For the text-containing cell, return its midpoint in [X, Y] coordinate format. 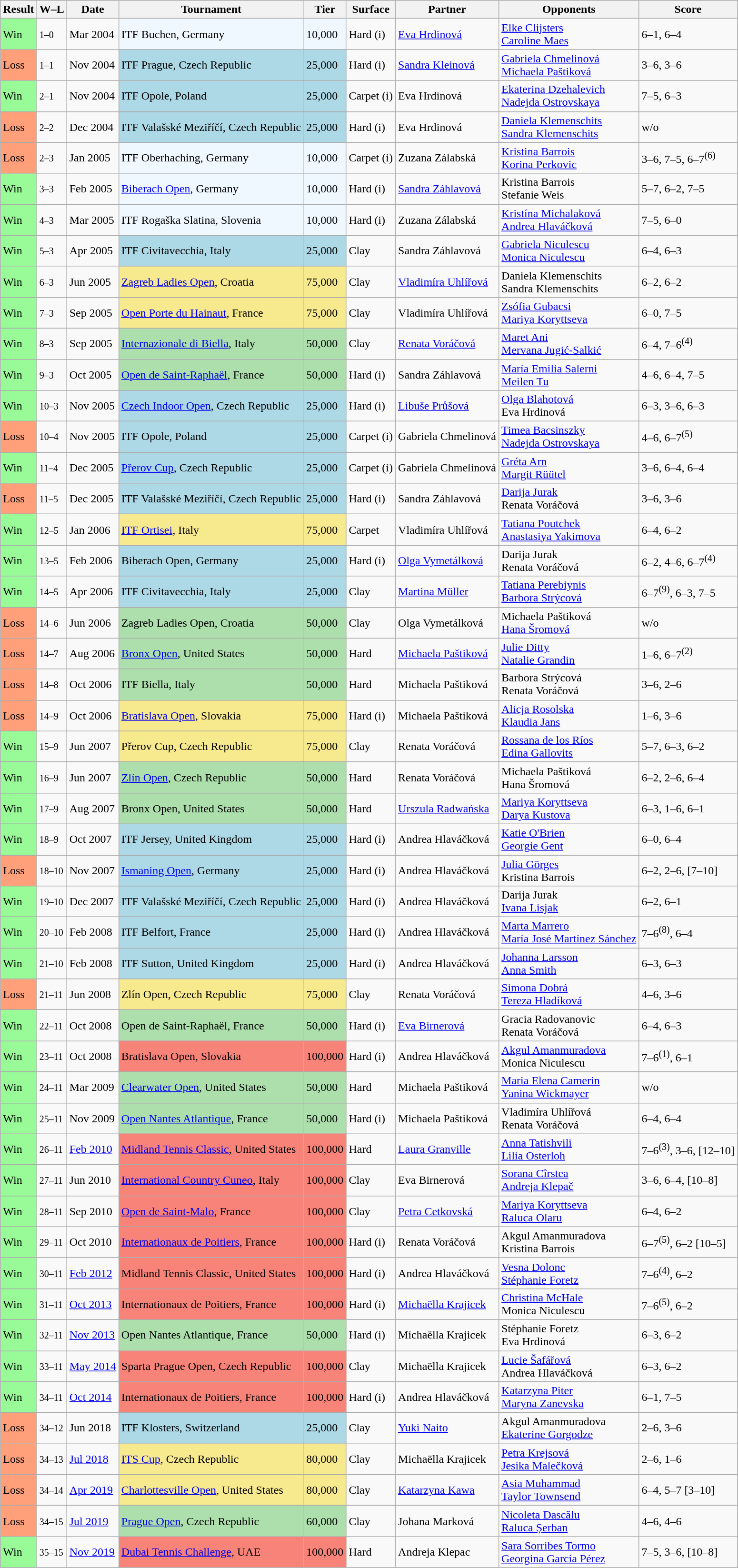
Barbora Strýcová Renata Voráčová [569, 685]
22–11 [51, 1026]
26–11 [51, 1149]
1–6, 6–7(2) [688, 653]
Akgul Amanmuradova Ekaterine Gorgodze [569, 1428]
28–11 [51, 1211]
7–6(8), 6–4 [688, 932]
1–6, 3–6 [688, 715]
34–13 [51, 1459]
Oct 2005 [92, 374]
Timea Bacsinszky Nadejda Ostrovskaya [569, 437]
Dubai Tennis Challenge, UAE [211, 1552]
Jul 2018 [92, 1459]
6–3, 6–3 [688, 964]
Mariya Koryttseva Raluca Olaru [569, 1211]
Result [19, 10]
Oct 2010 [92, 1242]
2–6, 3–6 [688, 1428]
34–15 [51, 1521]
11–5 [51, 499]
7–6(3), 3–6, [12–10] [688, 1149]
Olga Blahotová Eva Hrdinová [569, 406]
6–7(9), 6–3, 7–5 [688, 591]
7–6(1), 6–1 [688, 1056]
6–1, 7–5 [688, 1397]
14–7 [51, 653]
Marta Marrero María José Martínez Sánchez [569, 932]
6–2, 4–6, 6–7(4) [688, 561]
Darija Jurak Ivana Lisjak [569, 902]
ITF Jersey, United Kingdom [211, 839]
3–6, 6–4, [10–8] [688, 1180]
7–3 [51, 312]
27–11 [51, 1180]
Aug 2007 [92, 809]
24–11 [51, 1088]
6–2, 2–6, [7–10] [688, 870]
Kristina Barrois Stefanie Weis [569, 189]
4–6, 4–6 [688, 1521]
9–3 [51, 374]
Kristína Michalaková Andrea Hlaváčková [569, 220]
12–5 [51, 529]
Julia Görges Kristina Barrois [569, 870]
Andreja Klepac [448, 1552]
11–4 [51, 468]
W–L [51, 10]
Score [688, 10]
6–2, 6–2 [688, 282]
Lucie Šafářová Andrea Hlaváčková [569, 1366]
16–9 [51, 777]
Nicoleta Dascălu Raluca Șerban [569, 1521]
4–6, 3–6 [688, 994]
Oct 2013 [92, 1304]
Ismaning Open, Germany [211, 870]
Tatiana Poutchek Anastasiya Yakimova [569, 529]
Gabriela Chmelinová Michaela Paštiková [569, 65]
2–2 [51, 127]
Libuše Průšová [448, 406]
17–9 [51, 809]
14–8 [51, 685]
6–4, 6–4 [688, 1118]
Feb 2006 [92, 561]
Alicja Rosolska Klaudia Jans [569, 715]
Charlottesville Open, United States [211, 1490]
Urszula Radwańska [448, 809]
Yuki Naito [448, 1428]
6–2, 6–1 [688, 902]
Tournament [211, 10]
Maret Ani Mervana Jugić-Salkić [569, 344]
6–3, 1–6, 6–1 [688, 809]
Nov 2019 [92, 1552]
Katarzyna Piter Maryna Zanevska [569, 1397]
2–3 [51, 158]
Nov 2013 [92, 1335]
Julie Ditty Natalie Grandin [569, 653]
10–3 [51, 406]
21–10 [51, 964]
25–11 [51, 1118]
Surface [371, 10]
1–1 [51, 65]
Anna Tatishvili Lilia Osterloh [569, 1149]
7–5, 6–3 [688, 96]
Nov 2009 [92, 1118]
14–9 [51, 715]
15–9 [51, 747]
Petra Krejsová Jesika Malečková [569, 1459]
6–7(5), 6–2 [10–5] [688, 1242]
Apr 2005 [92, 250]
Vladimíra Uhlířová Renata Voráčová [569, 1118]
Mariya Koryttseva Darya Kustova [569, 809]
Martina Müller [448, 591]
Open de Saint-Malo, France [211, 1211]
Oct 2007 [92, 839]
Sandra Kleinová [448, 65]
Carpet [371, 529]
Opponents [569, 10]
Akgul Amanmuradova Kristina Barrois [569, 1242]
6–4, 7–6(4) [688, 344]
Internazionale di Biella, Italy [211, 344]
1–0 [51, 34]
Tier [325, 10]
7–5, 3–6, [10–8] [688, 1552]
Mar 2009 [92, 1088]
Jul 2019 [92, 1521]
Maria Elena Camerin Yanina Wickmayer [569, 1088]
Mar 2005 [92, 220]
Dec 2004 [92, 127]
6–0, 7–5 [688, 312]
Zsófia Gubacsi Mariya Koryttseva [569, 312]
23–11 [51, 1056]
5–7, 6–2, 7–5 [688, 189]
20–10 [51, 932]
18–9 [51, 839]
Sep 2010 [92, 1211]
Jan 2005 [92, 158]
Jun 2005 [92, 282]
30–11 [51, 1273]
Katie O'Brien Georgie Gent [569, 839]
Laura Granville [448, 1149]
Feb 2012 [92, 1273]
Feb 2005 [92, 189]
7–6(4), 6–2 [688, 1273]
Clearwater Open, United States [211, 1088]
Feb 2010 [92, 1149]
Mar 2004 [92, 34]
Dec 2007 [92, 902]
8–3 [51, 344]
4–3 [51, 220]
13–5 [51, 561]
Apr 2006 [92, 591]
Open Porte du Hainaut, France [211, 312]
32–11 [51, 1335]
7–6(5), 6–2 [688, 1304]
6–3 [51, 282]
ITF Klosters, Switzerland [211, 1428]
14–6 [51, 623]
33–11 [51, 1366]
Date [92, 10]
María Emilia Salerni Meilen Tu [569, 374]
ITF Rogaška Slatina, Slovenia [211, 220]
Vesna Dolonc Stéphanie Foretz [569, 1273]
Czech Indoor Open, Czech Republic [211, 406]
Aug 2006 [92, 653]
3–3 [51, 189]
Kristina Barrois Korina Perkovic [569, 158]
May 2014 [92, 1366]
Jun 2010 [92, 1180]
7–5, 6–0 [688, 220]
18–10 [51, 870]
ITF Prague, Czech Republic [211, 65]
Oct 2014 [92, 1397]
Sparta Prague Open, Czech Republic [211, 1366]
Ekaterina Dzehalevich Nadejda Ostrovskaya [569, 96]
Jun 2006 [92, 623]
ITF Oberhaching, Germany [211, 158]
4–6, 6–4, 7–5 [688, 374]
Partner [448, 10]
ITS Cup, Czech Republic [211, 1459]
Apr 2019 [92, 1490]
Rossana de los Ríos Edina Gallovits [569, 747]
6–3, 3–6, 6–3 [688, 406]
Stéphanie Foretz Eva Hrdinová [569, 1335]
2–1 [51, 96]
Gabriela Niculescu Monica Niculescu [569, 250]
3–6, 2–6 [688, 685]
Gracia Radovanovic Renata Voráčová [569, 1026]
6–0, 6–4 [688, 839]
34–14 [51, 1490]
Tatiana Perebiynis Barbora Strýcová [569, 591]
14–5 [51, 591]
Jan 2006 [92, 529]
ITF Ortisei, Italy [211, 529]
International Country Cuneo, Italy [211, 1180]
Jun 2008 [92, 994]
2–6, 1–6 [688, 1459]
34–11 [51, 1397]
35–15 [51, 1552]
6–1, 6–4 [688, 34]
Prague Open, Czech Republic [211, 1521]
Petra Cetkovská [448, 1211]
19–10 [51, 902]
Simona Dobrá Tereza Hladíková [569, 994]
3–6, 6–4, 6–4 [688, 468]
5–3 [51, 250]
Nov 2007 [92, 870]
6–4, 5–7 [3–10] [688, 1490]
6–2, 2–6, 6–4 [688, 777]
Sara Sorribes Tormo Georgina García Pérez [569, 1552]
10–4 [51, 437]
Asia Muhammad Taylor Townsend [569, 1490]
3–6, 7–5, 6–7(6) [688, 158]
Johanna Larsson Anna Smith [569, 964]
ITF Belfort, France [211, 932]
31–11 [51, 1304]
Johana Marková [448, 1521]
5–7, 6–3, 6–2 [688, 747]
Elke Clijsters Caroline Maes [569, 34]
29–11 [51, 1242]
Akgul Amanmuradova Monica Niculescu [569, 1056]
34–12 [51, 1428]
Christina McHale Monica Niculescu [569, 1304]
Sorana Cîrstea Andreja Klepač [569, 1180]
Katarzyna Kawa [448, 1490]
Gréta Arn Margit Rüütel [569, 468]
21–11 [51, 994]
ITF Buchen, Germany [211, 34]
Jun 2018 [92, 1428]
60,000 [325, 1521]
ITF Sutton, United Kingdom [211, 964]
ITF Biella, Italy [211, 685]
4–6, 6–7(5) [688, 437]
